Scan for the cell matching the given text and deliver its (x, y) coordinate at center. 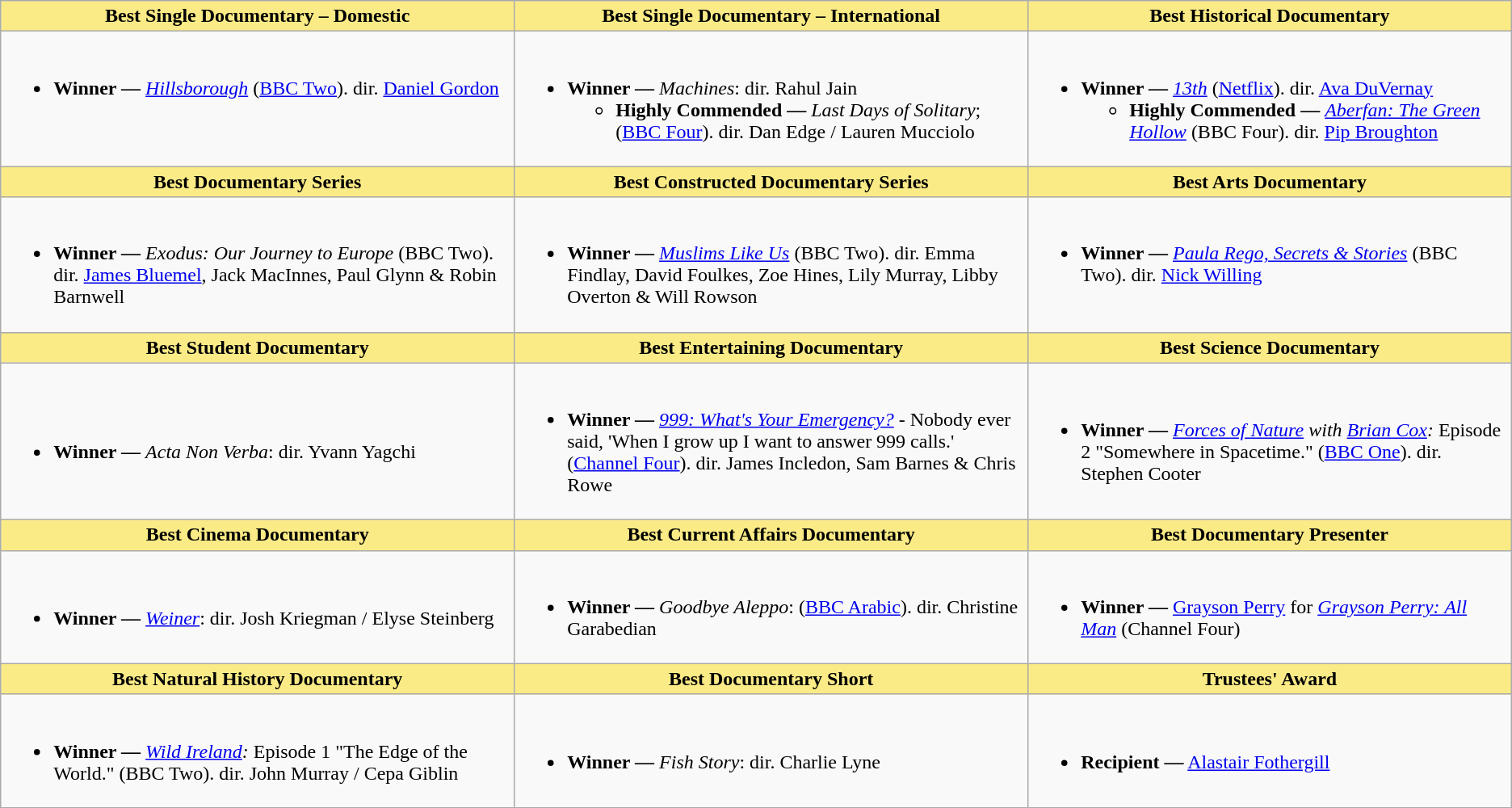
Winner — Machines: dir. Rahul JainHighly Commended — Last Days of Solitary; (BBC Four). dir. Dan Edge / Lauren Mucciolo (771, 99)
Best Documentary Series (258, 182)
Best Historical Documentary (1270, 16)
Best Entertaining Documentary (771, 347)
Winner — Exodus: Our Journey to Europe (BBC Two). dir. James Bluemel, Jack MacInnes, Paul Glynn & Robin Barnwell (258, 265)
Winner — Muslims Like Us (BBC Two). dir. Emma Findlay, David Foulkes, Zoe Hines, Lily Murray, Libby Overton & Will Rowson (771, 265)
Best Natural History Documentary (258, 679)
Winner — Goodbye Aleppo: (BBC Arabic). dir. Christine Garabedian (771, 607)
Winner — Weiner: dir. Josh Kriegman / Elyse Steinberg (258, 607)
Winner — Hillsborough (BBC Two). dir. Daniel Gordon (258, 99)
Winner — Acta Non Verba: dir. Yvann Yagchi (258, 441)
Best Single Documentary – Domestic (258, 16)
Best Single Documentary – International (771, 16)
Winner — Paula Rego, Secrets & Stories (BBC Two). dir. Nick Willing (1270, 265)
Winner — Fish Story: dir. Charlie Lyne (771, 751)
Winner — 13th (Netflix). dir. Ava DuVernayHighly Commended — Aberfan: The Green Hollow (BBC Four). dir. Pip Broughton (1270, 99)
Best Student Documentary (258, 347)
Winner — Forces of Nature with Brian Cox: Episode 2 "Somewhere in Spacetime." (BBC One). dir. Stephen Cooter (1270, 441)
Trustees' Award (1270, 679)
Best Documentary Presenter (1270, 535)
Best Documentary Short (771, 679)
Best Arts Documentary (1270, 182)
Winner — Wild Ireland: Episode 1 "The Edge of the World." (BBC Two). dir. John Murray / Cepa Giblin (258, 751)
Best Science Documentary (1270, 347)
Best Cinema Documentary (258, 535)
Best Constructed Documentary Series (771, 182)
Best Current Affairs Documentary (771, 535)
Winner — Grayson Perry for Grayson Perry: All Man (Channel Four) (1270, 607)
Recipient — Alastair Fothergill (1270, 751)
